Provide the (x, y) coordinate of the cell's center where the given text is located.  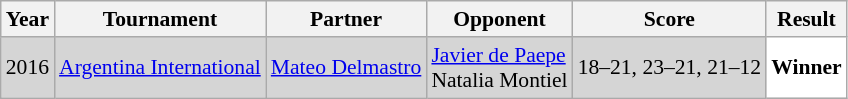
2016 (28, 68)
Result (806, 19)
Winner (806, 68)
Argentina International (160, 68)
Mateo Delmastro (346, 68)
Partner (346, 19)
Javier de Paepe Natalia Montiel (499, 68)
Tournament (160, 19)
Year (28, 19)
18–21, 23–21, 21–12 (670, 68)
Score (670, 19)
Opponent (499, 19)
